From the cell containing the given text, extract its center point as (X, Y) coordinate. 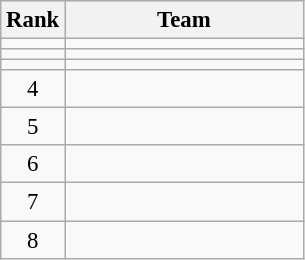
Rank (33, 20)
8 (33, 240)
Team (184, 20)
4 (33, 89)
6 (33, 165)
5 (33, 127)
7 (33, 202)
